Extract the (X, Y) coordinate from the center of the cell holding the provided text.  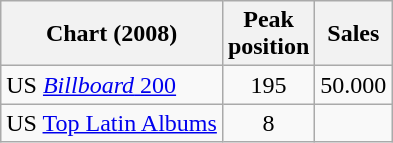
Sales (354, 34)
50.000 (354, 85)
Peakposition (268, 34)
US Billboard 200 (112, 85)
US Top Latin Albums (112, 123)
195 (268, 85)
Chart (2008) (112, 34)
8 (268, 123)
